Locate the cell with the specified text and output its (X, Y) center coordinate. 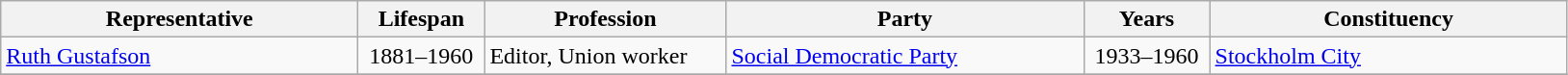
Editor, Union worker (605, 56)
Ruth Gustafson (179, 56)
Years (1146, 19)
1933–1960 (1146, 56)
1881–1960 (422, 56)
Social Democratic Party (905, 56)
Party (905, 19)
Profession (605, 19)
Representative (179, 19)
Constituency (1389, 19)
Lifespan (422, 19)
Stockholm City (1389, 56)
